Output the [x, y] coordinate of the center of the cell containing the given text.  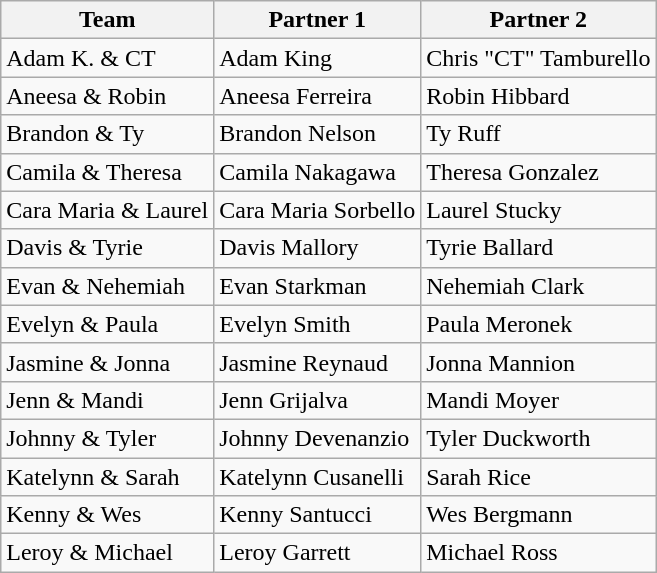
Laurel Stucky [538, 210]
Jenn Grijalva [318, 400]
Evelyn & Paula [108, 324]
Partner 1 [318, 20]
Jenn & Mandi [108, 400]
Chris "CT" Tamburello [538, 58]
Ty Ruff [538, 134]
Brandon & Ty [108, 134]
Wes Bergmann [538, 515]
Evan & Nehemiah [108, 286]
Cara Maria & Laurel [108, 210]
Brandon Nelson [318, 134]
Nehemiah Clark [538, 286]
Aneesa & Robin [108, 96]
Kenny Santucci [318, 515]
Kenny & Wes [108, 515]
Jasmine Reynaud [318, 362]
Camila & Theresa [108, 172]
Sarah Rice [538, 477]
Mandi Moyer [538, 400]
Johnny Devenanzio [318, 438]
Michael Ross [538, 553]
Tyrie Ballard [538, 248]
Robin Hibbard [538, 96]
Adam King [318, 58]
Leroy Garrett [318, 553]
Katelynn Cusanelli [318, 477]
Johnny & Tyler [108, 438]
Jonna Mannion [538, 362]
Tyler Duckworth [538, 438]
Katelynn & Sarah [108, 477]
Jasmine & Jonna [108, 362]
Aneesa Ferreira [318, 96]
Davis & Tyrie [108, 248]
Cara Maria Sorbello [318, 210]
Team [108, 20]
Theresa Gonzalez [538, 172]
Partner 2 [538, 20]
Adam K. & CT [108, 58]
Camila Nakagawa [318, 172]
Evelyn Smith [318, 324]
Evan Starkman [318, 286]
Paula Meronek [538, 324]
Leroy & Michael [108, 553]
Davis Mallory [318, 248]
